Provide the [X, Y] coordinate of the cell's center where the given text is located.  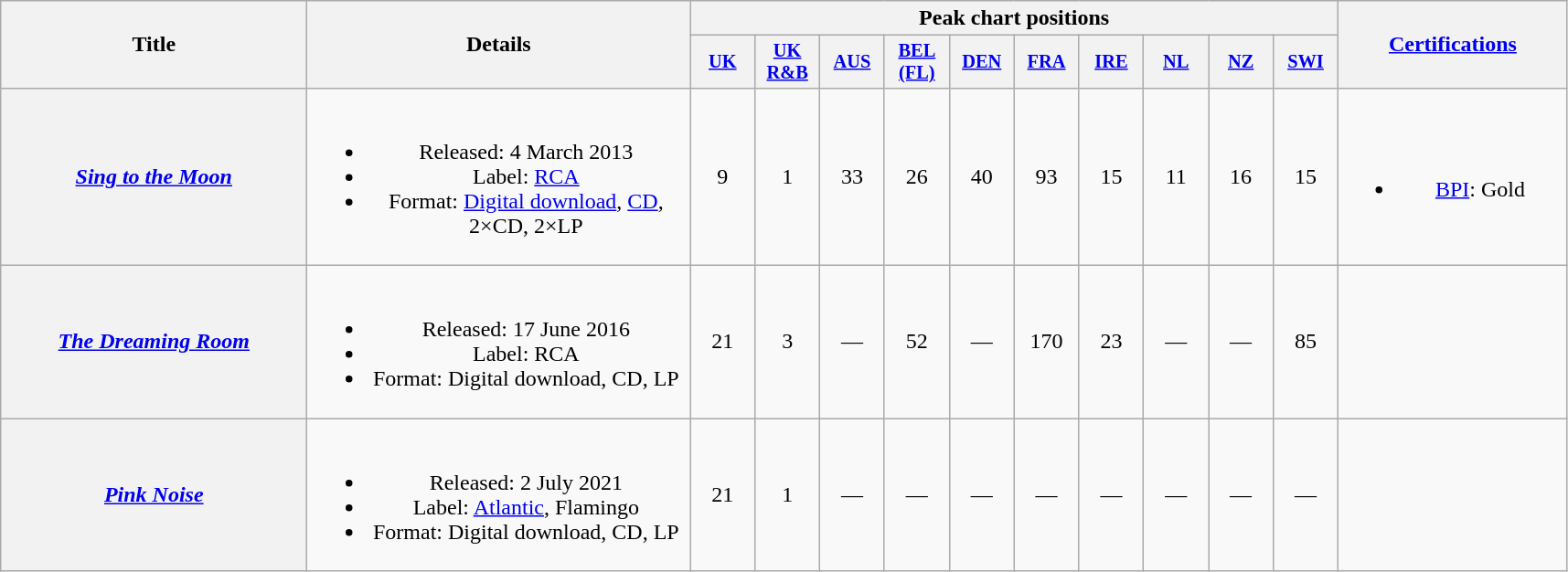
3 [788, 342]
33 [852, 176]
170 [1046, 342]
Released: 2 July 2021Label: Atlantic, FlamingoFormat: Digital download, CD, LP [499, 495]
52 [916, 342]
93 [1046, 176]
Sing to the Moon [154, 176]
11 [1176, 176]
23 [1112, 342]
FRA [1046, 62]
UK R&B [788, 62]
NZ [1242, 62]
NL [1176, 62]
9 [722, 176]
Released: 17 June 2016Label: RCAFormat: Digital download, CD, LP [499, 342]
DEN [982, 62]
Certifications [1452, 45]
16 [1242, 176]
26 [916, 176]
The Dreaming Room [154, 342]
40 [982, 176]
Released: 4 March 2013Label: RCAFormat: Digital download, CD, 2×CD, 2×LP [499, 176]
Details [499, 45]
Pink Noise [154, 495]
UK [722, 62]
BEL(FL) [916, 62]
SWI [1306, 62]
Title [154, 45]
BPI: Gold [1452, 176]
AUS [852, 62]
Peak chart positions [1015, 18]
85 [1306, 342]
IRE [1112, 62]
